Scan for the cell matching the given text and deliver its [X, Y] coordinate at center. 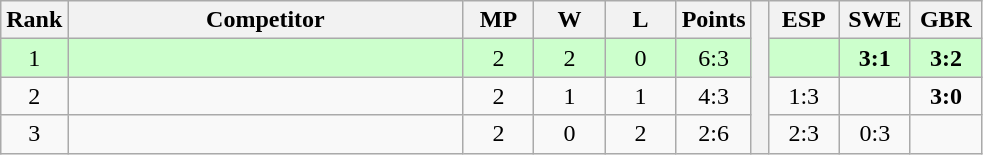
Points [714, 20]
W [570, 20]
ESP [804, 20]
Competitor [266, 20]
3 [34, 134]
MP [498, 20]
SWE [874, 20]
L [640, 20]
3:1 [874, 58]
GBR [946, 20]
4:3 [714, 96]
2:6 [714, 134]
3:2 [946, 58]
1:3 [804, 96]
Rank [34, 20]
3:0 [946, 96]
2:3 [804, 134]
6:3 [714, 58]
0:3 [874, 134]
